Determine the [X, Y] coordinate at the center of the cell enclosing the given text.  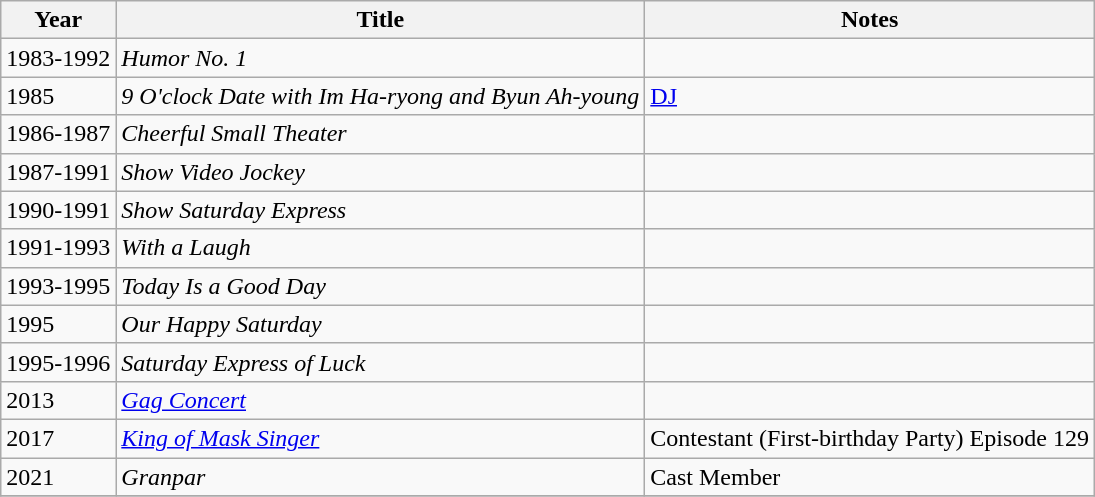
1990-1991 [58, 210]
Cast Member [870, 477]
2021 [58, 477]
Cheerful Small Theater [380, 134]
9 O'clock Date with Im Ha-ryong and Byun Ah-young [380, 96]
1986-1987 [58, 134]
2013 [58, 400]
Humor No. 1 [380, 58]
Notes [870, 20]
Title [380, 20]
Gag Concert [380, 400]
1991-1993 [58, 248]
2017 [58, 438]
Saturday Express of Luck [380, 362]
Our Happy Saturday [380, 324]
1995 [58, 324]
Show Saturday Express [380, 210]
Contestant (First-birthday Party) Episode 129 [870, 438]
1987-1991 [58, 172]
Year [58, 20]
1995-1996 [58, 362]
King of Mask Singer [380, 438]
1983-1992 [58, 58]
1985 [58, 96]
With a Laugh [380, 248]
Granpar [380, 477]
Show Video Jockey [380, 172]
Today Is a Good Day [380, 286]
1993-1995 [58, 286]
DJ [870, 96]
